Identify which cell holds the provided text, then report its [x, y] central coordinate. 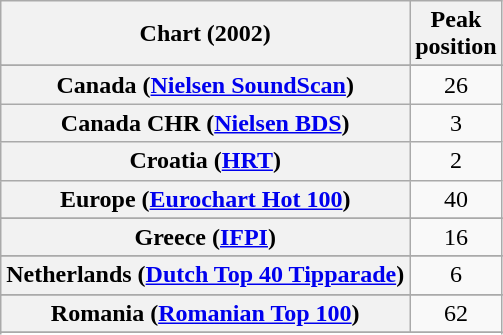
Greece (IFPI) [206, 237]
Canada (Nielsen SoundScan) [206, 85]
40 [456, 199]
3 [456, 123]
Canada CHR (Nielsen BDS) [206, 123]
Europe (Eurochart Hot 100) [206, 199]
62 [456, 313]
Romania (Romanian Top 100) [206, 313]
26 [456, 85]
Chart (2002) [206, 34]
16 [456, 237]
2 [456, 161]
Peakposition [456, 34]
Netherlands (Dutch Top 40 Tipparade) [206, 275]
6 [456, 275]
Croatia (HRT) [206, 161]
